From the cell containing the given text, extract its center point as [X, Y] coordinate. 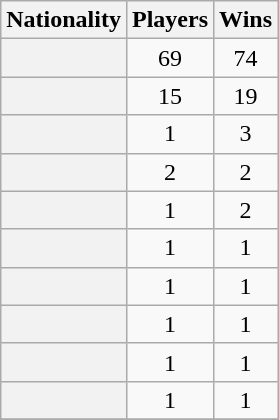
19 [246, 96]
74 [246, 58]
Wins [246, 20]
15 [170, 96]
69 [170, 58]
Nationality [64, 20]
3 [246, 134]
Players [170, 20]
